Find where the given text appears and provide that cell's center as (x, y) coordinate. 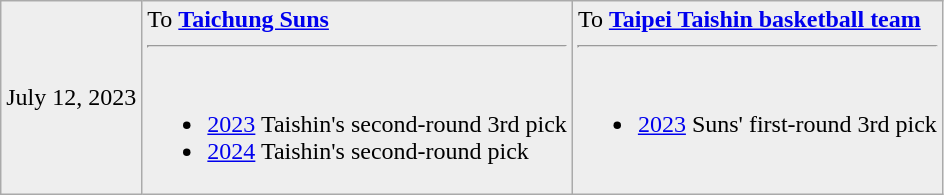
To Taichung Suns2023 Taishin's second-round 3rd pick2024 Taishin's second-round pick (358, 98)
July 12, 2023 (72, 98)
To Taipei Taishin basketball team2023 Suns' first-round 3rd pick (757, 98)
